Capture the cell that displays the provided text and extract its [X, Y] central coordinate. 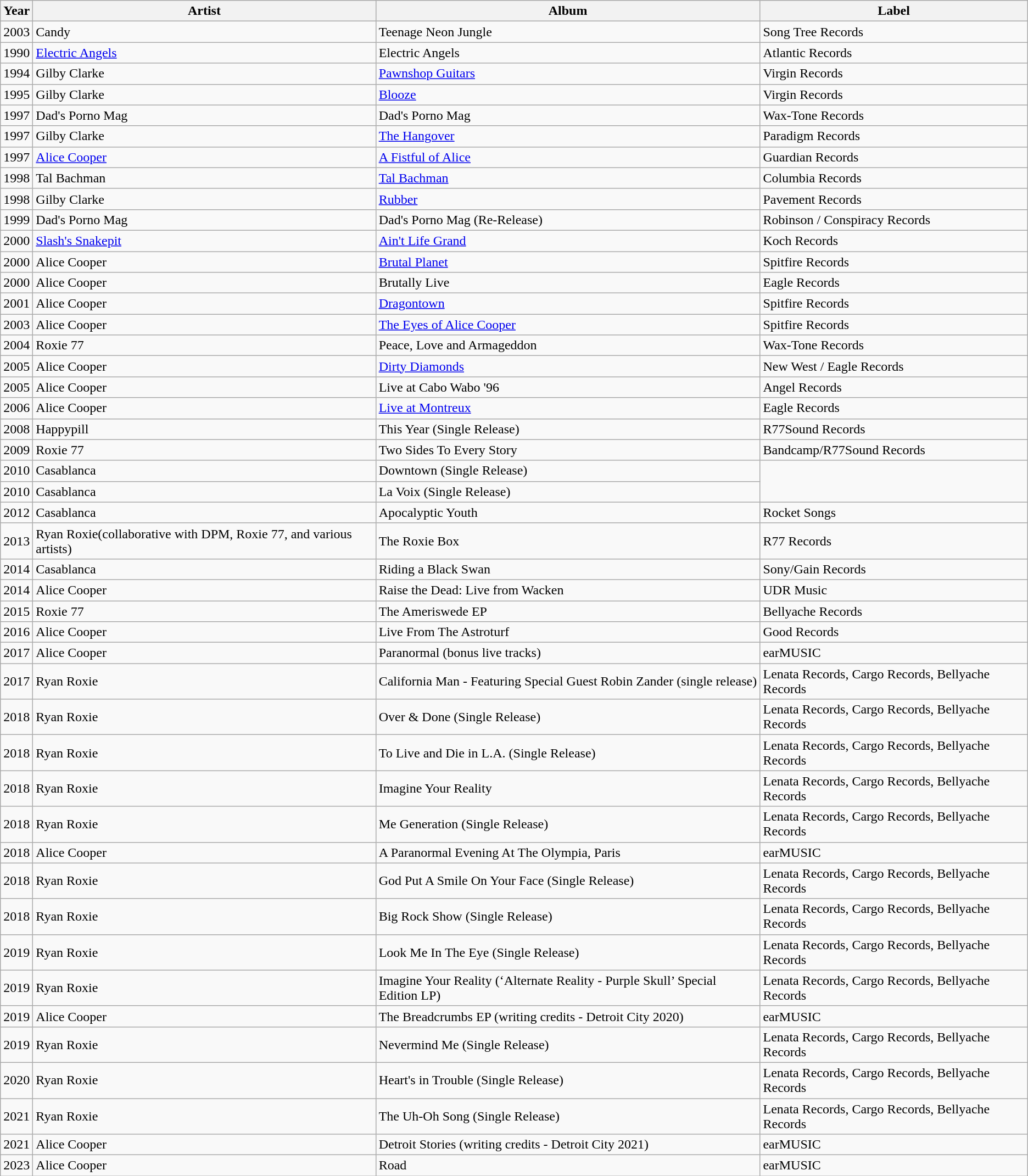
2013 [16, 540]
1990 [16, 53]
Riding a Black Swan [568, 569]
Paradigm Records [894, 136]
Angel Records [894, 387]
Label [894, 11]
Peace, Love and Armageddon [568, 345]
Dirty Diamonds [568, 366]
Dragontown [568, 304]
God Put A Smile On Your Face (Single Release) [568, 881]
Song Tree Records [894, 32]
Bellyache Records [894, 611]
Robinson / Conspiracy Records [894, 220]
The Roxie Box [568, 540]
2023 [16, 1166]
Rubber [568, 199]
Ain't Life Grand [568, 241]
Look Me In The Eye (Single Release) [568, 952]
Atlantic Records [894, 53]
Teenage Neon Jungle [568, 32]
1999 [16, 220]
La Voix (Single Release) [568, 492]
Guardian Records [894, 157]
Apocalyptic Youth [568, 512]
Bandcamp/R77Sound Records [894, 450]
Live From The Astroturf [568, 632]
The Uh-Oh Song (Single Release) [568, 1116]
A Fistful of Alice [568, 157]
The Breadcrumbs EP (writing credits - Detroit City 2020) [568, 1016]
Slash's Snakepit [204, 241]
Downtown (Single Release) [568, 471]
2016 [16, 632]
Imagine Your Reality (‘Alternate Reality - Purple Skull’ Special Edition LP) [568, 988]
To Live and Die in L.A. (Single Release) [568, 753]
Blooze [568, 94]
Imagine Your Reality [568, 789]
Brutally Live [568, 283]
The Eyes of Alice Cooper [568, 325]
Rocket Songs [894, 512]
2015 [16, 611]
Year [16, 11]
2004 [16, 345]
R77Sound Records [894, 429]
Detroit Stories (writing credits - Detroit City 2021) [568, 1145]
2001 [16, 304]
Koch Records [894, 241]
The Ameriswede EP [568, 611]
Album [568, 11]
Columbia Records [894, 178]
Pawnshop Guitars [568, 74]
California Man - Featuring Special Guest Robin Zander (single release) [568, 681]
Dad's Porno Mag (Re-Release) [568, 220]
Paranormal (bonus live tracks) [568, 653]
Road [568, 1166]
Good Records [894, 632]
Two Sides To Every Story [568, 450]
Ryan Roxie(collaborative with DPM, Roxie 77, and various artists) [204, 540]
This Year (Single Release) [568, 429]
A Paranormal Evening At The Olympia, Paris [568, 852]
Live at Montreux [568, 408]
Nevermind Me (Single Release) [568, 1045]
Me Generation (Single Release) [568, 824]
Big Rock Show (Single Release) [568, 916]
1995 [16, 94]
Candy [204, 32]
New West / Eagle Records [894, 366]
The Hangover [568, 136]
Heart's in Trouble (Single Release) [568, 1080]
Raise the Dead: Live from Wacken [568, 590]
2012 [16, 512]
UDR Music [894, 590]
Live at Cabo Wabo '96 [568, 387]
2008 [16, 429]
2006 [16, 408]
Happypill [204, 429]
Brutal Planet [568, 262]
1994 [16, 74]
2009 [16, 450]
R77 Records [894, 540]
2020 [16, 1080]
Over & Done (Single Release) [568, 717]
Artist [204, 11]
Pavement Records [894, 199]
Sony/Gain Records [894, 569]
